Find where the given text appears and provide that cell's center as [X, Y] coordinate. 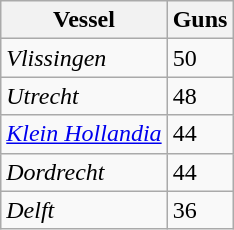
Vlissingen [84, 58]
Vessel [84, 20]
Guns [200, 20]
Dordrecht [84, 172]
50 [200, 58]
Utrecht [84, 96]
36 [200, 210]
48 [200, 96]
Delft [84, 210]
Klein Hollandia [84, 134]
